For the text-containing cell, return its midpoint in (X, Y) coordinate format. 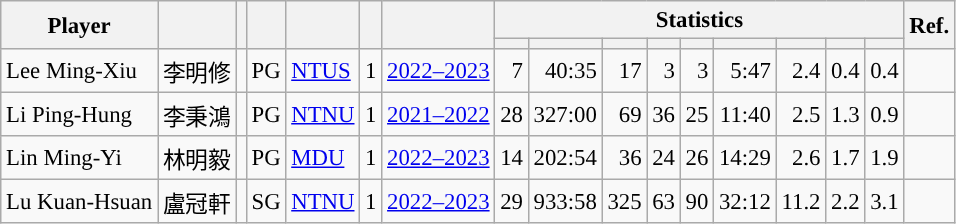
2.5 (801, 115)
2.4 (801, 71)
1.9 (884, 158)
933:58 (565, 202)
90 (696, 202)
25 (696, 115)
327:00 (565, 115)
SG (266, 202)
Lin Ming-Yi (80, 158)
0.9 (884, 115)
1.3 (846, 115)
14:29 (746, 158)
11:40 (746, 115)
盧冠軒 (197, 202)
2021–2022 (438, 115)
李秉鴻 (197, 115)
Ref. (929, 25)
2.2 (846, 202)
Statistics (700, 20)
14 (512, 158)
NTUS (323, 71)
28 (512, 115)
29 (512, 202)
7 (512, 71)
202:54 (565, 158)
3.1 (884, 202)
李明修 (197, 71)
24 (664, 158)
26 (696, 158)
69 (624, 115)
Lee Ming-Xiu (80, 71)
Li Ping-Hung (80, 115)
林明毅 (197, 158)
17 (624, 71)
32:12 (746, 202)
Player (80, 25)
5:47 (746, 71)
63 (664, 202)
2.6 (801, 158)
Lu Kuan-Hsuan (80, 202)
1.7 (846, 158)
MDU (323, 158)
11.2 (801, 202)
40:35 (565, 71)
325 (624, 202)
